Return the [x, y] coordinate for the center point of the cell that contains the specified text.  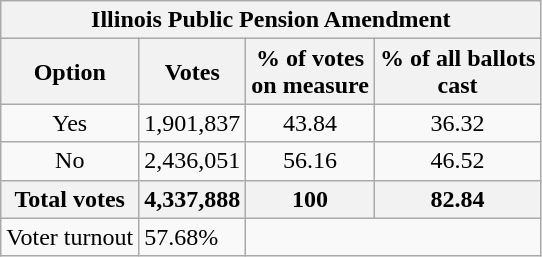
2,436,051 [192, 161]
82.84 [457, 199]
56.16 [310, 161]
Votes [192, 72]
% of all ballotscast [457, 72]
Illinois Public Pension Amendment [271, 20]
36.32 [457, 123]
No [70, 161]
Option [70, 72]
4,337,888 [192, 199]
1,901,837 [192, 123]
% of voteson measure [310, 72]
100 [310, 199]
46.52 [457, 161]
57.68% [192, 237]
Voter turnout [70, 237]
43.84 [310, 123]
Total votes [70, 199]
Yes [70, 123]
